Identify which cell holds the provided text, then report its (x, y) central coordinate. 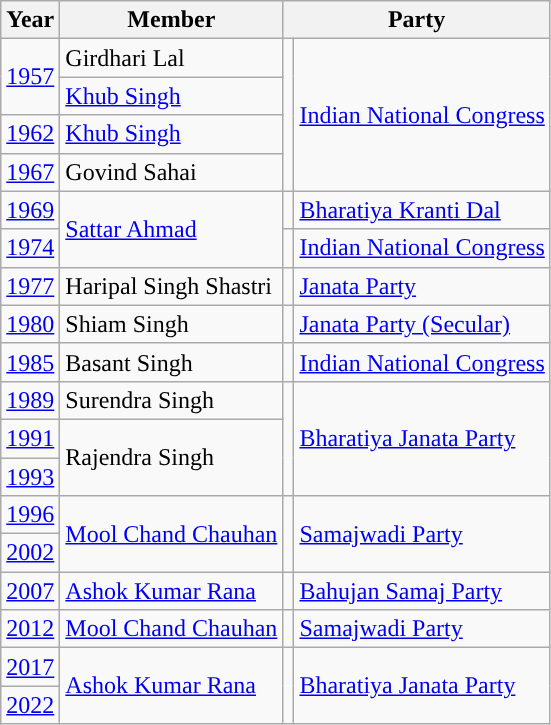
1957 (30, 77)
Govind Sahai (172, 172)
1985 (30, 362)
1962 (30, 134)
Shiam Singh (172, 324)
Rajendra Singh (172, 457)
1989 (30, 400)
Bahujan Samaj Party (422, 591)
1996 (30, 515)
1993 (30, 477)
1969 (30, 210)
Haripal Singh Shastri (172, 286)
1967 (30, 172)
2012 (30, 629)
Janata Party (Secular) (422, 324)
Girdhari Lal (172, 58)
Bharatiya Kranti Dal (422, 210)
1977 (30, 286)
2002 (30, 553)
1974 (30, 248)
Basant Singh (172, 362)
Janata Party (422, 286)
1991 (30, 438)
1980 (30, 324)
2007 (30, 591)
Member (172, 20)
2022 (30, 705)
Party (416, 20)
Surendra Singh (172, 400)
Year (30, 20)
2017 (30, 667)
Sattar Ahmad (172, 229)
